Locate the cell with the specified text and output its [X, Y] center coordinate. 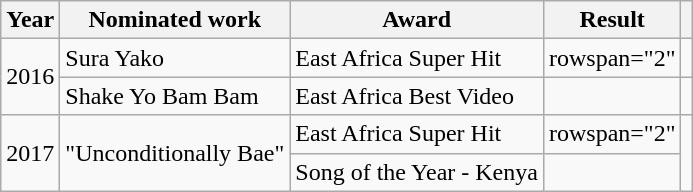
East Africa Best Video [417, 96]
Result [612, 20]
Year [30, 20]
Sura Yako [175, 58]
"Unconditionally Bae" [175, 153]
2017 [30, 153]
Nominated work [175, 20]
Song of the Year - Kenya [417, 172]
Shake Yo Bam Bam [175, 96]
2016 [30, 77]
Award [417, 20]
